Locate the cell with the specified text and output its [x, y] center coordinate. 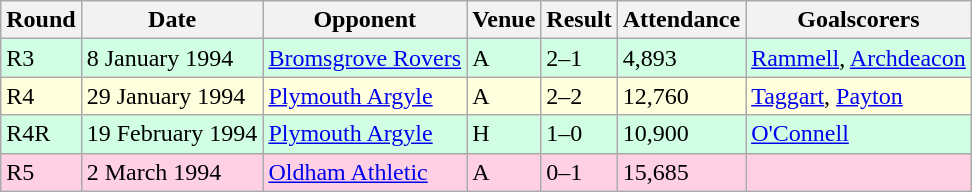
0–1 [579, 172]
12,760 [681, 96]
H [504, 134]
Oldham Athletic [365, 172]
R3 [41, 58]
Date [172, 20]
8 January 1994 [172, 58]
Venue [504, 20]
Taggart, Payton [859, 96]
4,893 [681, 58]
2–2 [579, 96]
29 January 1994 [172, 96]
Opponent [365, 20]
2–1 [579, 58]
R5 [41, 172]
10,900 [681, 134]
O'Connell [859, 134]
R4 [41, 96]
Bromsgrove Rovers [365, 58]
Goalscorers [859, 20]
Attendance [681, 20]
2 March 1994 [172, 172]
Result [579, 20]
Rammell, Archdeacon [859, 58]
R4R [41, 134]
Round [41, 20]
19 February 1994 [172, 134]
1–0 [579, 134]
15,685 [681, 172]
